Pinpoint the cell where the given text exists, returning its [X, Y] midpoint coordinate. 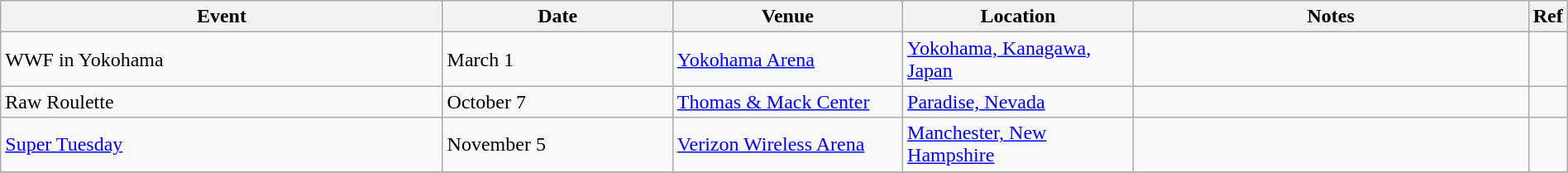
WWF in Yokohama [222, 60]
Thomas & Mack Center [787, 102]
Venue [787, 17]
Yokohama Arena [787, 60]
Date [557, 17]
March 1 [557, 60]
Paradise, Nevada [1019, 102]
Super Tuesday [222, 144]
November 5 [557, 144]
Raw Roulette [222, 102]
Ref [1548, 17]
Event [222, 17]
Manchester, New Hampshire [1019, 144]
October 7 [557, 102]
Verizon Wireless Arena [787, 144]
Notes [1331, 17]
Yokohama, Kanagawa, Japan [1019, 60]
Location [1019, 17]
